For the text-containing cell, return its midpoint in [X, Y] coordinate format. 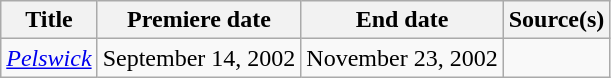
Premiere date [199, 20]
September 14, 2002 [199, 58]
Pelswick [49, 58]
End date [402, 20]
November 23, 2002 [402, 58]
Title [49, 20]
Source(s) [556, 20]
